For the text-containing cell, return its midpoint in (X, Y) coordinate format. 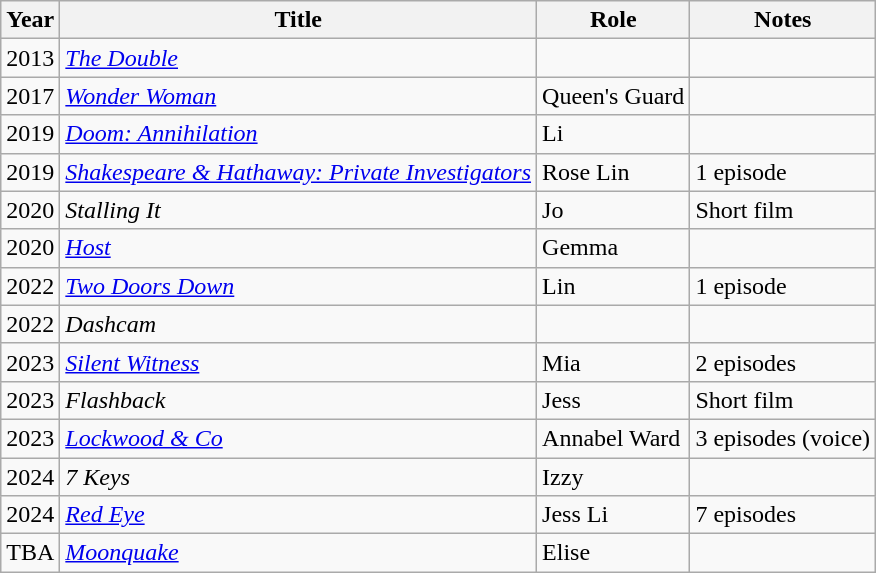
Jess (614, 400)
Li (614, 134)
Silent Witness (298, 362)
Shakespeare & Hathaway: Private Investigators (298, 172)
Doom: Annihilation (298, 134)
Jess Li (614, 515)
Lockwood & Co (298, 438)
Host (298, 248)
7 Keys (298, 477)
Role (614, 20)
Stalling It (298, 210)
Rose Lin (614, 172)
Annabel Ward (614, 438)
Title (298, 20)
Gemma (614, 248)
Notes (783, 20)
Queen's Guard (614, 96)
Two Doors Down (298, 286)
TBA (30, 553)
2 episodes (783, 362)
Jo (614, 210)
Elise (614, 553)
Izzy (614, 477)
2013 (30, 58)
Year (30, 20)
7 episodes (783, 515)
2017 (30, 96)
Wonder Woman (298, 96)
3 episodes (voice) (783, 438)
Red Eye (298, 515)
Lin (614, 286)
Mia (614, 362)
The Double (298, 58)
Dashcam (298, 324)
Flashback (298, 400)
Moonquake (298, 553)
